Extract the [X, Y] coordinate from the center of the cell holding the provided text.  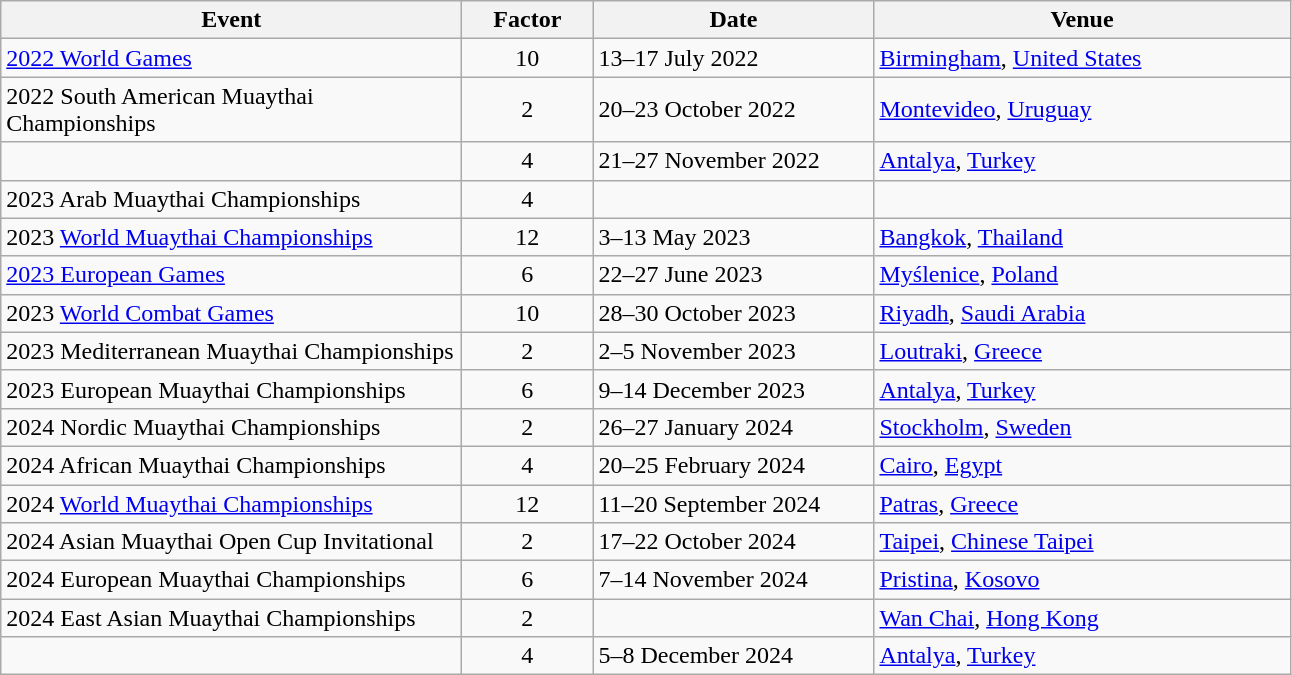
Venue [1082, 20]
2023 European Games [232, 275]
2024 Nordic Muaythai Championships [232, 427]
2022 South American Muaythai Championships [232, 110]
2–5 November 2023 [734, 351]
Birmingham, United States [1082, 58]
26–27 January 2024 [734, 427]
Montevideo, Uruguay [1082, 110]
2024 World Muaythai Championships [232, 503]
28–30 October 2023 [734, 313]
2023 World Combat Games [232, 313]
2024 European Muaythai Championships [232, 580]
2023 Mediterranean Muaythai Championships [232, 351]
2023 Arab Muaythai Championships [232, 199]
Bangkok, Thailand [1082, 237]
Factor [528, 20]
11–20 September 2024 [734, 503]
2023 European Muaythai Championships [232, 389]
2022 World Games [232, 58]
Date [734, 20]
2024 Asian Muaythai Open Cup Invitational [232, 542]
22–27 June 2023 [734, 275]
Patras, Greece [1082, 503]
Cairo, Egypt [1082, 465]
Wan Chai, Hong Kong [1082, 618]
Riyadh, Saudi Arabia [1082, 313]
Stockholm, Sweden [1082, 427]
Event [232, 20]
20–25 February 2024 [734, 465]
2024 East Asian Muaythai Championships [232, 618]
7–14 November 2024 [734, 580]
2024 African Muaythai Championships [232, 465]
2023 World Muaythai Championships [232, 237]
Pristina, Kosovo [1082, 580]
17–22 October 2024 [734, 542]
9–14 December 2023 [734, 389]
5–8 December 2024 [734, 656]
20–23 October 2022 [734, 110]
3–13 May 2023 [734, 237]
Loutraki, Greece [1082, 351]
Myślenice, Poland [1082, 275]
13–17 July 2022 [734, 58]
21–27 November 2022 [734, 161]
Taipei, Chinese Taipei [1082, 542]
